Find where the given text appears and provide that cell's center as [X, Y] coordinate. 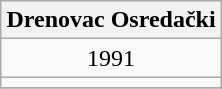
Drenovac Osredački [111, 20]
1991 [111, 58]
